Provide the (x, y) coordinate of the cell's center where the given text is located.  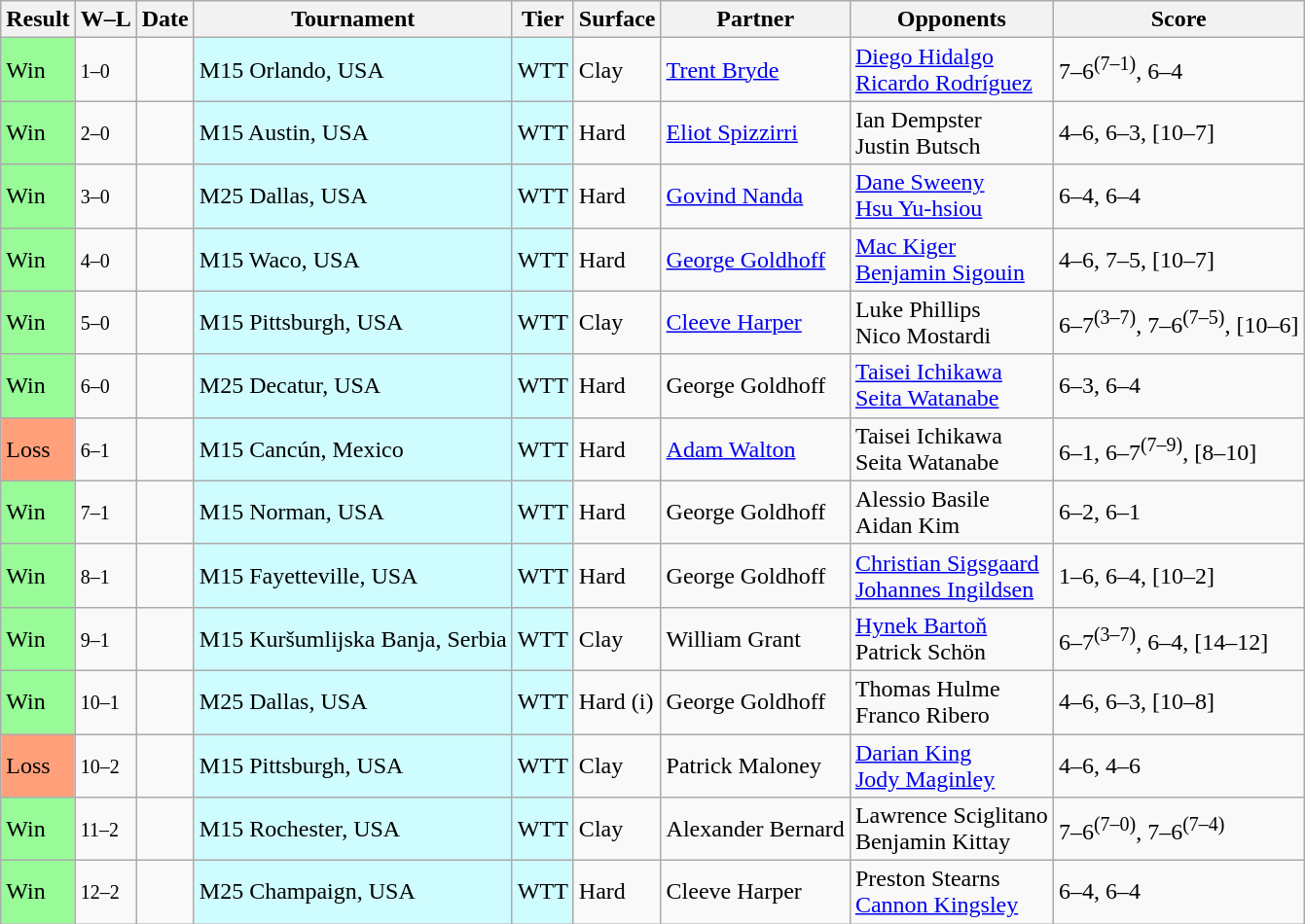
Partner (755, 19)
M25 Champaign, USA (352, 893)
M15 Cancún, Mexico (352, 449)
Date (165, 19)
Mac Kiger Benjamin Sigouin (952, 259)
M15 Norman, USA (352, 512)
12–2 (105, 893)
6–3, 6–4 (1178, 385)
11–2 (105, 829)
Surface (617, 19)
Alexander Bernard (755, 829)
5–0 (105, 323)
Lawrence Sciglitano Benjamin Kittay (952, 829)
M15 Orlando, USA (352, 70)
6–7(3–7), 7–6(7–5), [10–6] (1178, 323)
4–6, 6–3, [10–7] (1178, 132)
7–6(7–1), 6–4 (1178, 70)
9–1 (105, 638)
Hard (i) (617, 702)
M15 Fayetteville, USA (352, 576)
6–1 (105, 449)
6–1, 6–7(7–9), [8–10] (1178, 449)
Darian King Jody Maginley (952, 764)
M15 Kuršumlijska Banja, Serbia (352, 638)
10–2 (105, 764)
6–2, 6–1 (1178, 512)
M15 Rochester, USA (352, 829)
Tournament (352, 19)
4–6, 7–5, [10–7] (1178, 259)
M15 Waco, USA (352, 259)
1–0 (105, 70)
10–1 (105, 702)
Tier (543, 19)
Result (38, 19)
Opponents (952, 19)
6–0 (105, 385)
Thomas Hulme Franco Ribero (952, 702)
2–0 (105, 132)
3–0 (105, 196)
8–1 (105, 576)
Trent Bryde (755, 70)
4–6, 6–3, [10–8] (1178, 702)
Hynek Bartoň Patrick Schön (952, 638)
4–0 (105, 259)
Preston Stearns Cannon Kingsley (952, 893)
Patrick Maloney (755, 764)
7–1 (105, 512)
Ian Dempster Justin Butsch (952, 132)
Luke Phillips Nico Mostardi (952, 323)
Score (1178, 19)
7–6(7–0), 7–6(7–4) (1178, 829)
4–6, 4–6 (1178, 764)
Adam Walton (755, 449)
Alessio Basile Aidan Kim (952, 512)
Diego Hidalgo Ricardo Rodríguez (952, 70)
6–7(3–7), 6–4, [14–12] (1178, 638)
Dane Sweeny Hsu Yu-hsiou (952, 196)
Govind Nanda (755, 196)
W–L (105, 19)
M15 Austin, USA (352, 132)
M25 Decatur, USA (352, 385)
Christian Sigsgaard Johannes Ingildsen (952, 576)
William Grant (755, 638)
1–6, 6–4, [10–2] (1178, 576)
Eliot Spizzirri (755, 132)
